Determine the (X, Y) coordinate at the center of the cell enclosing the given text.  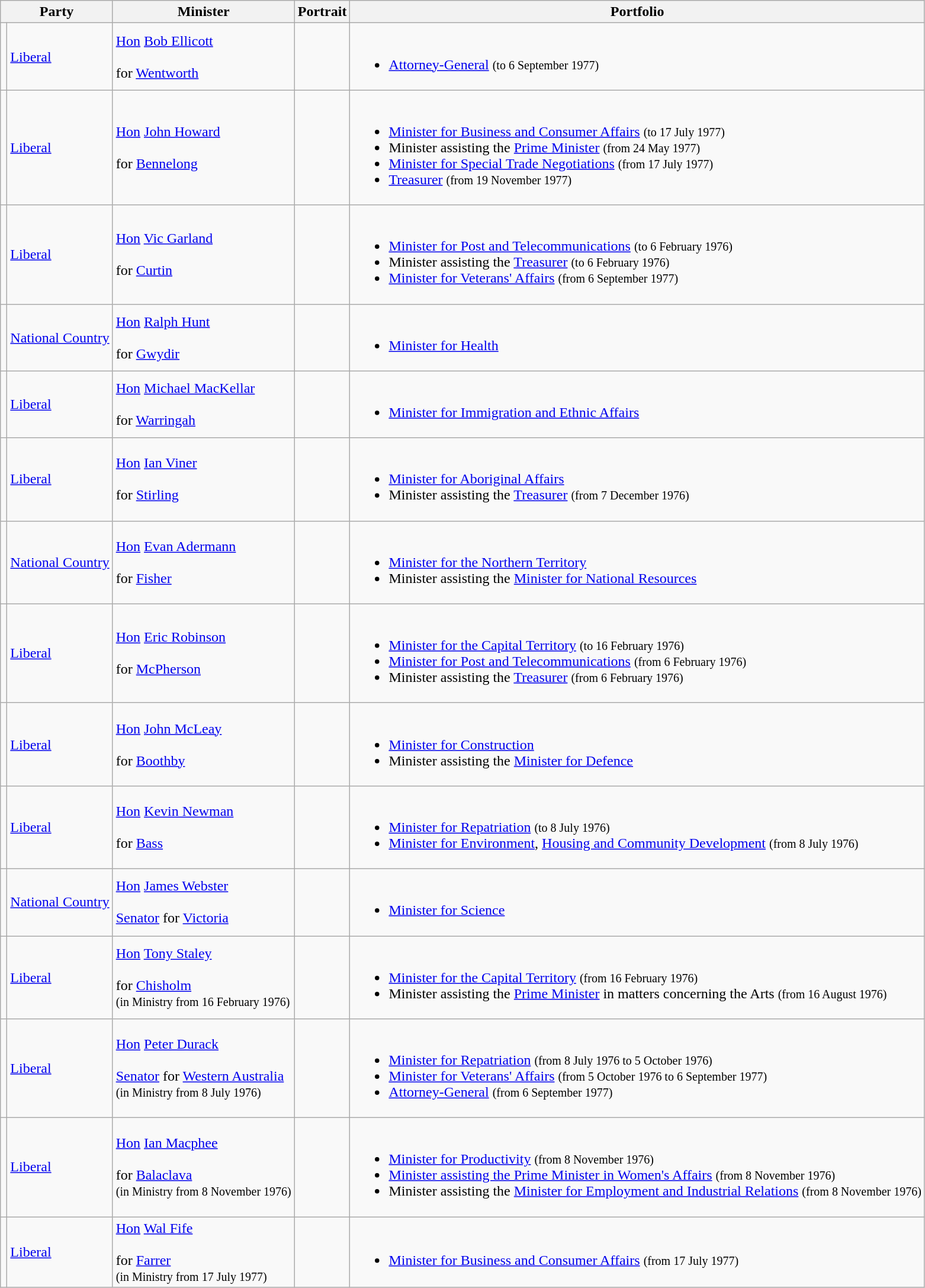
Minister for Science (637, 902)
Hon Bob Ellicott for Wentworth (204, 57)
Hon Tony Staley for Chisholm (in Ministry from 16 February 1976) (204, 978)
Party (57, 12)
Hon Evan Adermann for Fisher (204, 562)
Minister (204, 12)
Minister for Aboriginal AffairsMinister assisting the Treasurer (from 7 December 1976) (637, 479)
Hon Vic Garland for Curtin (204, 255)
Hon Ian Viner for Stirling (204, 479)
Hon Peter Durack Senator for Western Australia (in Ministry from 8 July 1976) (204, 1069)
Portrait (322, 12)
Minister for Repatriation (to 8 July 1976)Minister for Environment, Housing and Community Development (from 8 July 1976) (637, 827)
Hon Wal Fife for Farrer (in Ministry from 17 July 1977) (204, 1252)
Portfolio (637, 12)
Hon Michael MacKellar for Warringah (204, 404)
Minister for ConstructionMinister assisting the Minister for Defence (637, 744)
Attorney-General (to 6 September 1977) (637, 57)
Hon Eric Robinson for McPherson (204, 653)
Minister for Business and Consumer Affairs (from 17 July 1977) (637, 1252)
Hon John Howard for Bennelong (204, 148)
Minister for Immigration and Ethnic Affairs (637, 404)
Hon James Webster Senator for Victoria (204, 902)
Hon Ralph Hunt for Gwydir (204, 338)
Hon John McLeay for Boothby (204, 744)
Minister for Health (637, 338)
Hon Ian Macphee for Balaclava (in Ministry from 8 November 1976) (204, 1167)
Minister for the Northern TerritoryMinister assisting the Minister for National Resources (637, 562)
Minister for the Capital Territory (from 16 February 1976)Minister assisting the Prime Minister in matters concerning the Arts (from 16 August 1976) (637, 978)
Hon Kevin Newman for Bass (204, 827)
